Return the (x, y) coordinate for the center point of the cell that contains the specified text.  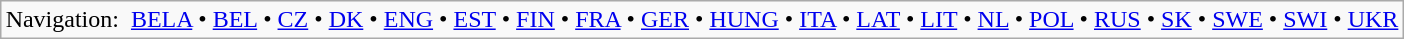
Navigation: BELA • BEL • CZ • DK • ENG • EST • FIN • FRA • GER • HUNG • ITA • LAT • LIT • NL • POL • RUS • SK • SWE • SWI • UKR (702, 20)
